Scan for the cell matching the given text and deliver its (x, y) coordinate at center. 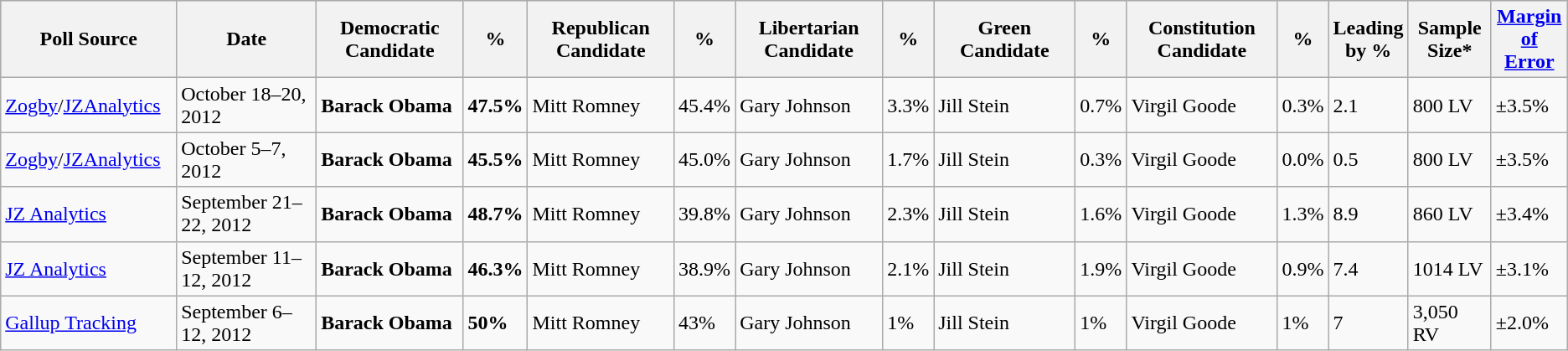
0.7% (1101, 106)
1.9% (1101, 268)
Date (246, 39)
8.9 (1369, 214)
September 21–22, 2012 (246, 214)
43% (705, 323)
0.9% (1303, 268)
±3.1% (1529, 268)
2.1 (1369, 106)
GreenCandidate (1005, 39)
ConstitutionCandidate (1202, 39)
46.3% (496, 268)
±2.0% (1529, 323)
50% (496, 323)
45.0% (705, 159)
October 18–20, 2012 (246, 106)
Gallup Tracking (89, 323)
2.1% (908, 268)
3.3% (908, 106)
47.5% (496, 106)
1014 LV (1449, 268)
LibertarianCandidate (809, 39)
September 6–12, 2012 (246, 323)
October 5–7, 2012 (246, 159)
7.4 (1369, 268)
0.5 (1369, 159)
1.3% (1303, 214)
0.0% (1303, 159)
DemocraticCandidate (390, 39)
1.7% (908, 159)
48.7% (496, 214)
39.8% (705, 214)
RepublicanCandidate (601, 39)
±3.4% (1529, 214)
1.6% (1101, 214)
45.4% (705, 106)
Poll Source (89, 39)
860 LV (1449, 214)
2.3% (908, 214)
September 11–12, 2012 (246, 268)
7 (1369, 323)
45.5% (496, 159)
38.9% (705, 268)
3,050 RV (1449, 323)
Sample Size* (1449, 39)
Margin of Error (1529, 39)
Leading by % (1369, 39)
